Output the [X, Y] coordinate of the center of the cell containing the given text.  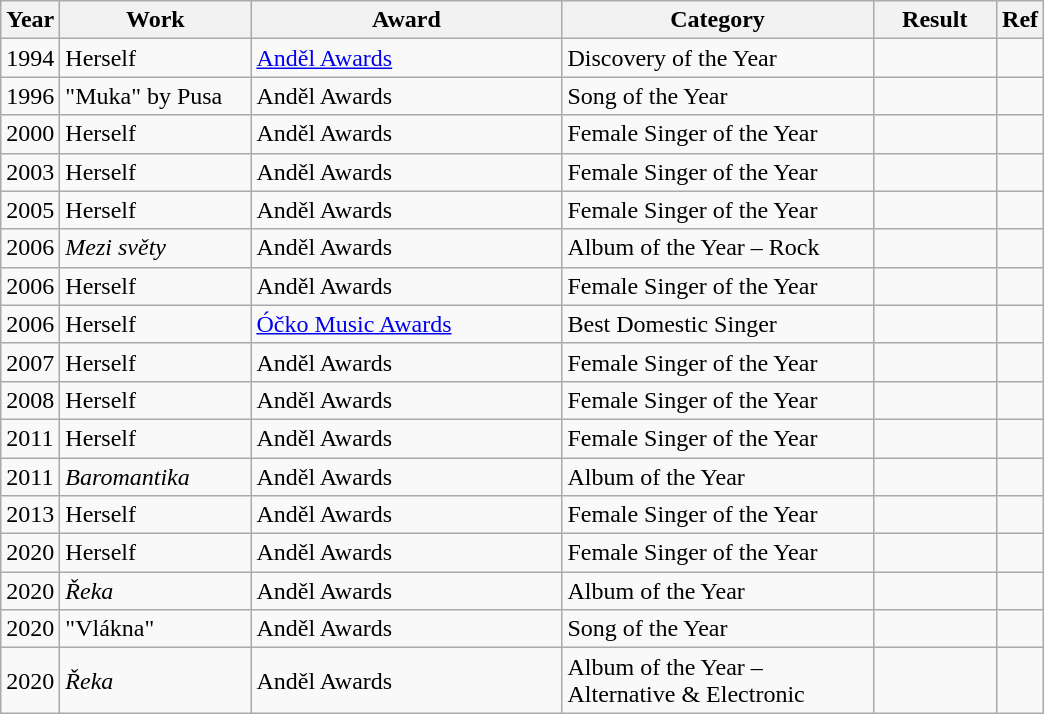
Best Domestic Singer [718, 324]
2000 [30, 134]
Award [406, 20]
Óčko Music Awards [406, 324]
Category [718, 20]
Discovery of the Year [718, 58]
Result [935, 20]
Ref [1020, 20]
Album of the Year – Alternative & Electronic [718, 680]
Year [30, 20]
1994 [30, 58]
"Vlákna" [156, 629]
2003 [30, 172]
Album of the Year – Rock [718, 248]
Baromantika [156, 477]
"Muka" by Pusa [156, 96]
1996 [30, 96]
Work [156, 20]
Mezi světy [156, 248]
2005 [30, 210]
2007 [30, 362]
2008 [30, 400]
2013 [30, 515]
